Return [X, Y] of the center of cell containing provided text 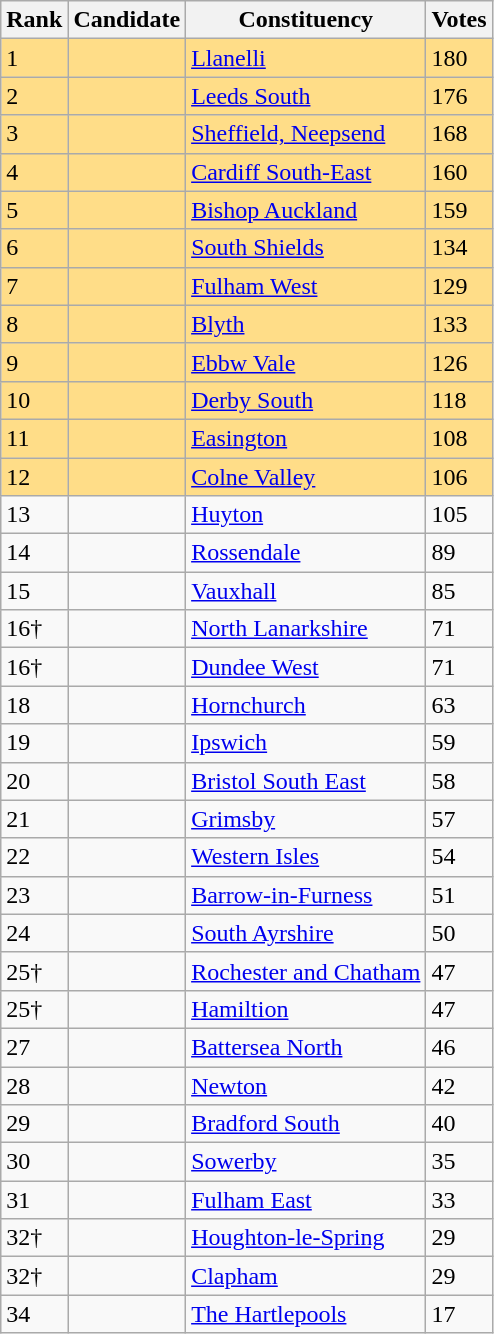
Rochester and Chatham [306, 971]
Constituency [306, 20]
Bishop Auckland [306, 210]
50 [459, 933]
15 [34, 591]
17 [459, 1314]
59 [459, 743]
4 [34, 172]
Grimsby [306, 819]
58 [459, 781]
54 [459, 857]
176 [459, 96]
Leeds South [306, 96]
23 [34, 895]
Barrow-in-Furness [306, 895]
Sheffield, Neepsend [306, 134]
105 [459, 515]
Blyth [306, 324]
63 [459, 705]
24 [34, 933]
42 [459, 1085]
108 [459, 438]
160 [459, 172]
46 [459, 1047]
168 [459, 134]
129 [459, 286]
Hamiltion [306, 1009]
33 [459, 1200]
9 [34, 362]
Derby South [306, 400]
118 [459, 400]
Ebbw Vale [306, 362]
35 [459, 1162]
1 [34, 58]
85 [459, 591]
57 [459, 819]
7 [34, 286]
Rossendale [306, 553]
The Hartlepools [306, 1314]
20 [34, 781]
Dundee West [306, 667]
89 [459, 553]
Clapham [306, 1276]
21 [34, 819]
Candidate [127, 20]
Sowerby [306, 1162]
3 [34, 134]
Bradford South [306, 1124]
22 [34, 857]
34 [34, 1314]
South Shields [306, 248]
106 [459, 477]
6 [34, 248]
South Ayrshire [306, 933]
Western Isles [306, 857]
40 [459, 1124]
Votes [459, 20]
28 [34, 1085]
Llanelli [306, 58]
51 [459, 895]
14 [34, 553]
Easington [306, 438]
30 [34, 1162]
18 [34, 705]
12 [34, 477]
Battersea North [306, 1047]
133 [459, 324]
Rank [34, 20]
Newton [306, 1085]
Houghton-le-Spring [306, 1238]
Hornchurch [306, 705]
8 [34, 324]
10 [34, 400]
27 [34, 1047]
13 [34, 515]
Vauxhall [306, 591]
Fulham West [306, 286]
180 [459, 58]
Ipswich [306, 743]
Bristol South East [306, 781]
159 [459, 210]
2 [34, 96]
Fulham East [306, 1200]
Huyton [306, 515]
19 [34, 743]
11 [34, 438]
5 [34, 210]
Colne Valley [306, 477]
North Lanarkshire [306, 629]
126 [459, 362]
Cardiff South-East [306, 172]
134 [459, 248]
31 [34, 1200]
